Search for the cell housing the specified text and yield its (x, y) center coordinate. 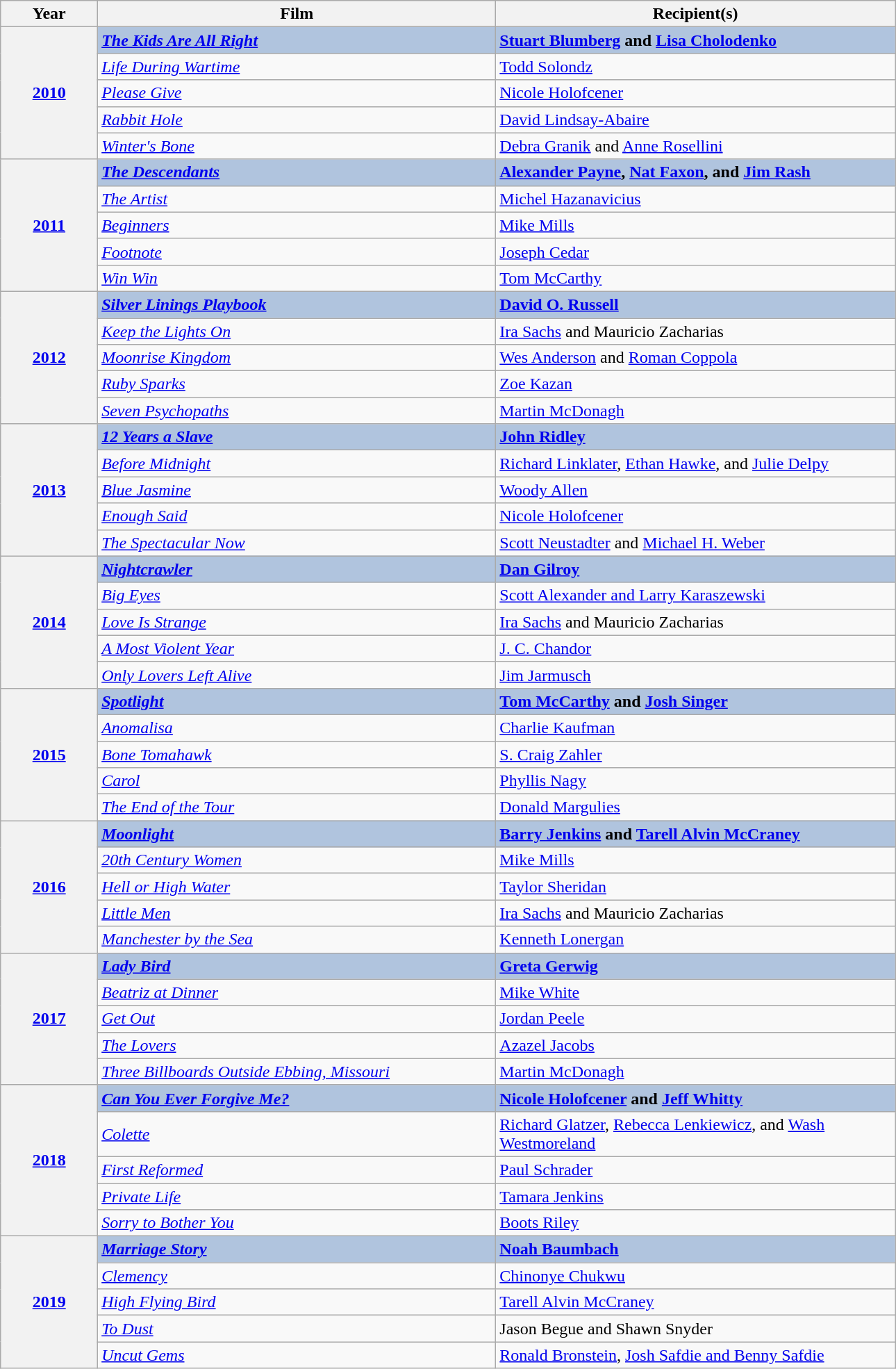
Chinonye Chukwu (696, 1276)
Bone Tomahawk (297, 754)
Carol (297, 781)
Stuart Blumberg and Lisa Cholodenko (696, 40)
To Dust (297, 1329)
Lady Bird (297, 966)
A Most Violent Year (297, 648)
Donald Margulies (696, 808)
Phyllis Nagy (696, 781)
Life During Wartime (297, 67)
S. Craig Zahler (696, 754)
Get Out (297, 1019)
Only Lovers Left Alive (297, 675)
High Flying Bird (297, 1302)
Barry Jenkins and Tarell Alvin McCraney (696, 834)
Beatriz at Dinner (297, 992)
The Descendants (297, 172)
Little Men (297, 913)
12 Years a Slave (297, 437)
20th Century Women (297, 860)
Scott Neustadter and Michael H. Weber (696, 543)
The Lovers (297, 1045)
Big Eyes (297, 596)
Richard Linklater, Ethan Hawke, and Julie Delpy (696, 464)
Sorry to Bother You (297, 1223)
Greta Gerwig (696, 966)
Marriage Story (297, 1249)
Silver Linings Playbook (297, 304)
Private Life (297, 1196)
Ronald Bronstein, Josh Safdie and Benny Safdie (696, 1355)
Year (49, 14)
Winter's Bone (297, 146)
Woody Allen (696, 490)
David O. Russell (696, 304)
Recipient(s) (696, 14)
Richard Glatzer, Rebecca Lenkiewicz, and Wash Westmoreland (696, 1134)
Clemency (297, 1276)
Charlie Kaufman (696, 728)
Joseph Cedar (696, 252)
Colette (297, 1134)
Wes Anderson and Roman Coppola (696, 358)
Azazel Jacobs (696, 1045)
2014 (49, 622)
Can You Ever Forgive Me? (297, 1098)
2015 (49, 754)
Scott Alexander and Larry Karaszewski (696, 596)
The Kids Are All Right (297, 40)
Ruby Sparks (297, 384)
Please Give (297, 93)
Todd Solondz (696, 67)
Paul Schrader (696, 1170)
Nightcrawler (297, 569)
2016 (49, 887)
Before Midnight (297, 464)
Kenneth Lonergan (696, 940)
Dan Gilroy (696, 569)
Win Win (297, 278)
Manchester by the Sea (297, 940)
Jim Jarmusch (696, 675)
Tom McCarthy and Josh Singer (696, 701)
Tom McCarthy (696, 278)
Alexander Payne, Nat Faxon, and Jim Rash (696, 172)
2017 (49, 1019)
Zoe Kazan (696, 384)
Tarell Alvin McCraney (696, 1302)
Moonlight (297, 834)
Keep the Lights On (297, 331)
Michel Hazanavicius (696, 199)
David Lindsay-Abaire (696, 120)
Taylor Sheridan (696, 887)
Spotlight (297, 701)
J. C. Chandor (696, 648)
Tamara Jenkins (696, 1196)
2010 (49, 93)
Hell or High Water (297, 887)
Love Is Strange (297, 622)
John Ridley (696, 437)
Enough Said (297, 516)
The Spectacular Now (297, 543)
The Artist (297, 199)
2012 (49, 357)
First Reformed (297, 1170)
Noah Baumbach (696, 1249)
2019 (49, 1302)
Uncut Gems (297, 1355)
2011 (49, 225)
Jason Begue and Shawn Snyder (696, 1329)
2013 (49, 490)
Jordan Peele (696, 1019)
Blue Jasmine (297, 490)
Seven Psychopaths (297, 411)
Film (297, 14)
The End of the Tour (297, 808)
Footnote (297, 252)
Moonrise Kingdom (297, 358)
Mike White (696, 992)
Debra Granik and Anne Rosellini (696, 146)
Three Billboards Outside Ebbing, Missouri (297, 1072)
2018 (49, 1161)
Nicole Holofcener and Jeff Whitty (696, 1098)
Beginners (297, 225)
Anomalisa (297, 728)
Boots Riley (696, 1223)
Rabbit Hole (297, 120)
